Locate the cell with the specified text and output its (X, Y) center coordinate. 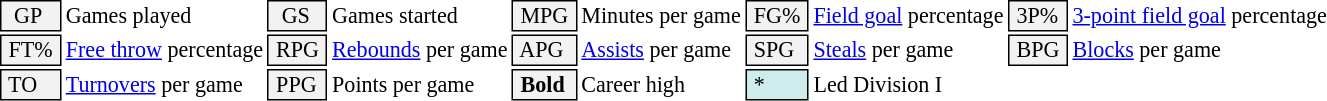
RPG (298, 50)
APG (544, 50)
Minutes per game (661, 16)
Points per game (420, 85)
Rebounds per game (420, 50)
FG% (777, 16)
Games started (420, 16)
3P% (1038, 16)
Bold (544, 85)
Steals per game (908, 50)
Free throw percentage (164, 50)
Field goal percentage (908, 16)
TO (30, 85)
Turnovers per game (164, 85)
FT% (30, 50)
PPG (298, 85)
Games played (164, 16)
GP (30, 16)
GS (298, 16)
* (777, 85)
MPG (544, 16)
Career high (661, 85)
Assists per game (661, 50)
Led Division I (908, 85)
BPG (1038, 50)
SPG (777, 50)
